Pinpoint the cell where the given text exists, returning its (X, Y) midpoint coordinate. 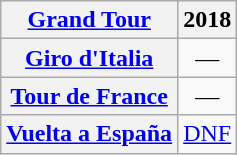
Vuelta a España (90, 134)
DNF (208, 134)
Grand Tour (90, 20)
Giro d'Italia (90, 58)
2018 (208, 20)
Tour de France (90, 96)
